Return the [x, y] coordinate for the center point of the cell that contains the specified text.  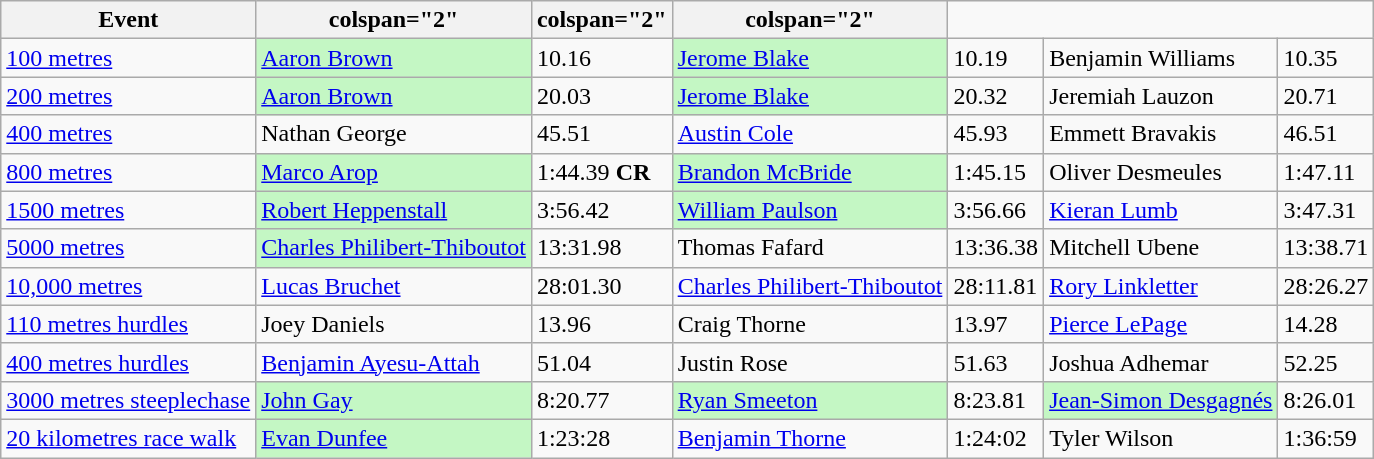
13:31.98 [602, 248]
Oliver Desmeules [1161, 172]
Jean-Simon Desgagnés [1161, 400]
10.19 [996, 58]
46.51 [1326, 134]
Pierce LePage [1161, 324]
1500 metres [128, 210]
3:56.66 [996, 210]
3000 metres steeplechase [128, 400]
28:26.27 [1326, 286]
10.16 [602, 58]
Justin Rose [810, 362]
8:20.77 [602, 400]
Jeremiah Lauzon [1161, 96]
51.04 [602, 362]
51.63 [996, 362]
Emmett Bravakis [1161, 134]
8:26.01 [1326, 400]
Joey Daniels [394, 324]
Marco Arop [394, 172]
Austin Cole [810, 134]
1:44.39 CR [602, 172]
13:38.71 [1326, 248]
1:47.11 [1326, 172]
Ryan Smeeton [810, 400]
800 metres [128, 172]
13.96 [602, 324]
Nathan George [394, 134]
20.71 [1326, 96]
52.25 [1326, 362]
Joshua Adhemar [1161, 362]
1:24:02 [996, 438]
Benjamin Williams [1161, 58]
45.51 [602, 134]
10,000 metres [128, 286]
Thomas Fafard [810, 248]
10.35 [1326, 58]
14.28 [1326, 324]
20 kilometres race walk [128, 438]
Tyler Wilson [1161, 438]
Brandon McBride [810, 172]
Event [128, 20]
Benjamin Ayesu-Attah [394, 362]
Mitchell Ubene [1161, 248]
1:36:59 [1326, 438]
13.97 [996, 324]
1:23:28 [602, 438]
28:11.81 [996, 286]
Craig Thorne [810, 324]
John Gay [394, 400]
1:45.15 [996, 172]
Evan Dunfee [394, 438]
45.93 [996, 134]
William Paulson [810, 210]
Rory Linkletter [1161, 286]
8:23.81 [996, 400]
20.32 [996, 96]
3:56.42 [602, 210]
200 metres [128, 96]
13:36.38 [996, 248]
400 metres [128, 134]
400 metres hurdles [128, 362]
5000 metres [128, 248]
Kieran Lumb [1161, 210]
Lucas Bruchet [394, 286]
100 metres [128, 58]
3:47.31 [1326, 210]
Robert Heppenstall [394, 210]
28:01.30 [602, 286]
110 metres hurdles [128, 324]
20.03 [602, 96]
Benjamin Thorne [810, 438]
